Detect which cell encompasses the target text, then output its [X, Y] center coordinate. 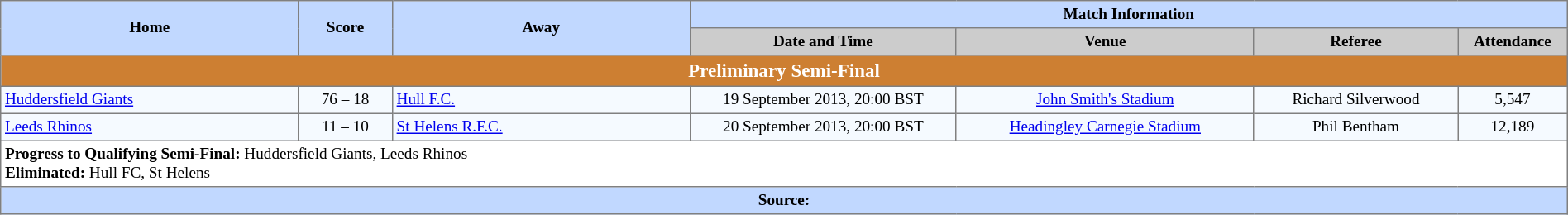
Venue [1105, 41]
5,547 [1513, 99]
Huddersfield Giants [150, 99]
Match Information [1128, 15]
Source: [784, 200]
Hull F.C. [541, 99]
Away [541, 28]
19 September 2013, 20:00 BST [823, 99]
76 – 18 [346, 99]
12,189 [1513, 127]
Score [346, 28]
Date and Time [823, 41]
11 – 10 [346, 127]
Phil Bentham [1355, 127]
20 September 2013, 20:00 BST [823, 127]
John Smith's Stadium [1105, 99]
Progress to Qualifying Semi-Final: Huddersfield Giants, Leeds Rhinos Eliminated: Hull FC, St Helens [784, 164]
St Helens R.F.C. [541, 127]
Headingley Carnegie Stadium [1105, 127]
Home [150, 28]
Richard Silverwood [1355, 99]
Preliminary Semi-Final [784, 71]
Referee [1355, 41]
Attendance [1513, 41]
Leeds Rhinos [150, 127]
